From the cell containing the given text, extract its center point as [X, Y] coordinate. 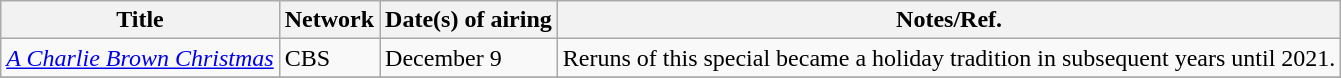
Notes/Ref. [949, 20]
Reruns of this special became a holiday tradition in subsequent years until 2021. [949, 58]
CBS [329, 58]
December 9 [469, 58]
A Charlie Brown Christmas [140, 58]
Title [140, 20]
Network [329, 20]
Date(s) of airing [469, 20]
